Scan for the cell matching the given text and deliver its (X, Y) coordinate at center. 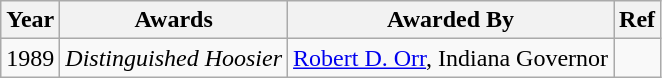
1989 (30, 58)
Awards (174, 20)
Awarded By (451, 20)
Robert D. Orr, Indiana Governor (451, 58)
Distinguished Hoosier (174, 58)
Year (30, 20)
Ref (638, 20)
